Locate the cell with the specified text and output its [x, y] center coordinate. 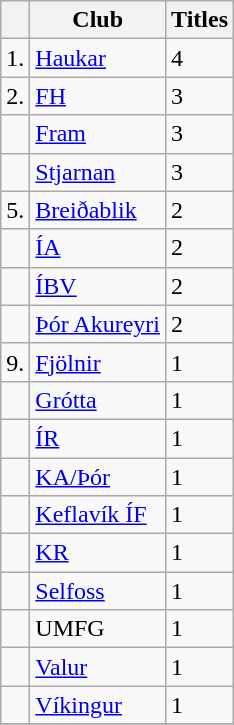
Breiðablik [98, 210]
Titles [200, 20]
4 [200, 58]
Fram [98, 134]
Víkingur [98, 705]
Stjarnan [98, 172]
ÍA [98, 248]
Club [98, 20]
ÍR [98, 438]
Grótta [98, 400]
UMFG [98, 629]
Keflavík ÍF [98, 515]
9. [16, 362]
Selfoss [98, 591]
Fjölnir [98, 362]
KA/Þór [98, 477]
KR [98, 553]
2. [16, 96]
Valur [98, 667]
5. [16, 210]
ÍBV [98, 286]
Þór Akureyri [98, 324]
1. [16, 58]
FH [98, 96]
Haukar [98, 58]
